Search for the cell housing the specified text and yield its (X, Y) center coordinate. 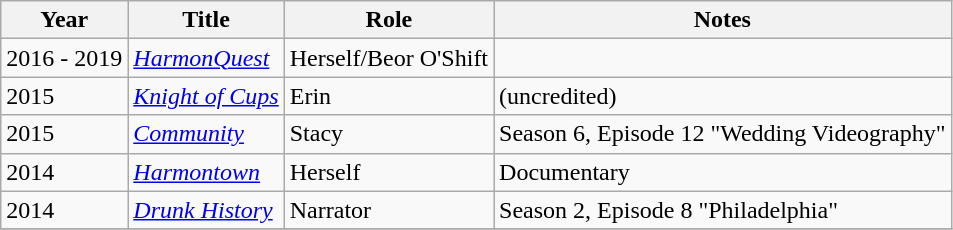
(uncredited) (722, 96)
Knight of Cups (206, 96)
Narrator (388, 210)
Community (206, 134)
Herself (388, 172)
Notes (722, 20)
Documentary (722, 172)
Season 2, Episode 8 "Philadelphia" (722, 210)
Season 6, Episode 12 "Wedding Videography" (722, 134)
HarmonQuest (206, 58)
Title (206, 20)
Herself/Beor O'Shift (388, 58)
Role (388, 20)
Erin (388, 96)
Stacy (388, 134)
Harmontown (206, 172)
2016 - 2019 (64, 58)
Drunk History (206, 210)
Year (64, 20)
